Find where the given text appears and provide that cell's center as [X, Y] coordinate. 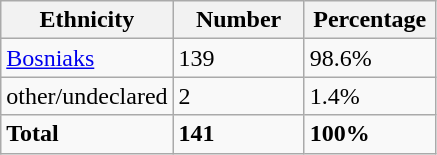
Number [238, 20]
139 [238, 58]
other/undeclared [87, 96]
98.6% [370, 58]
1.4% [370, 96]
2 [238, 96]
100% [370, 134]
141 [238, 134]
Ethnicity [87, 20]
Bosniaks [87, 58]
Percentage [370, 20]
Total [87, 134]
